From the cell containing the given text, extract its center point as [X, Y] coordinate. 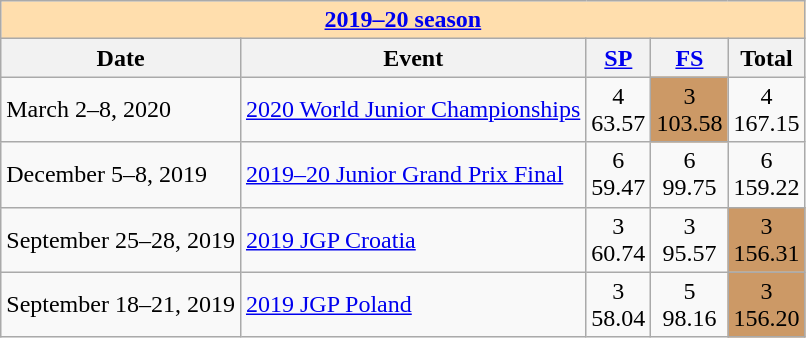
3 60.74 [618, 240]
December 5–8, 2019 [121, 174]
4 167.15 [766, 110]
March 2–8, 2020 [121, 110]
2019–20 Junior Grand Prix Final [412, 174]
5 98.16 [690, 304]
6 99.75 [690, 174]
3 95.57 [690, 240]
3 156.31 [766, 240]
Event [412, 58]
FS [690, 58]
4 63.57 [618, 110]
3 58.04 [618, 304]
September 25–28, 2019 [121, 240]
Total [766, 58]
3 156.20 [766, 304]
6 59.47 [618, 174]
2019 JGP Croatia [412, 240]
September 18–21, 2019 [121, 304]
SP [618, 58]
2019–20 season [403, 20]
2020 World Junior Championships [412, 110]
2019 JGP Poland [412, 304]
3 103.58 [690, 110]
6 159.22 [766, 174]
Date [121, 58]
